Detect which cell encompasses the target text, then output its (x, y) center coordinate. 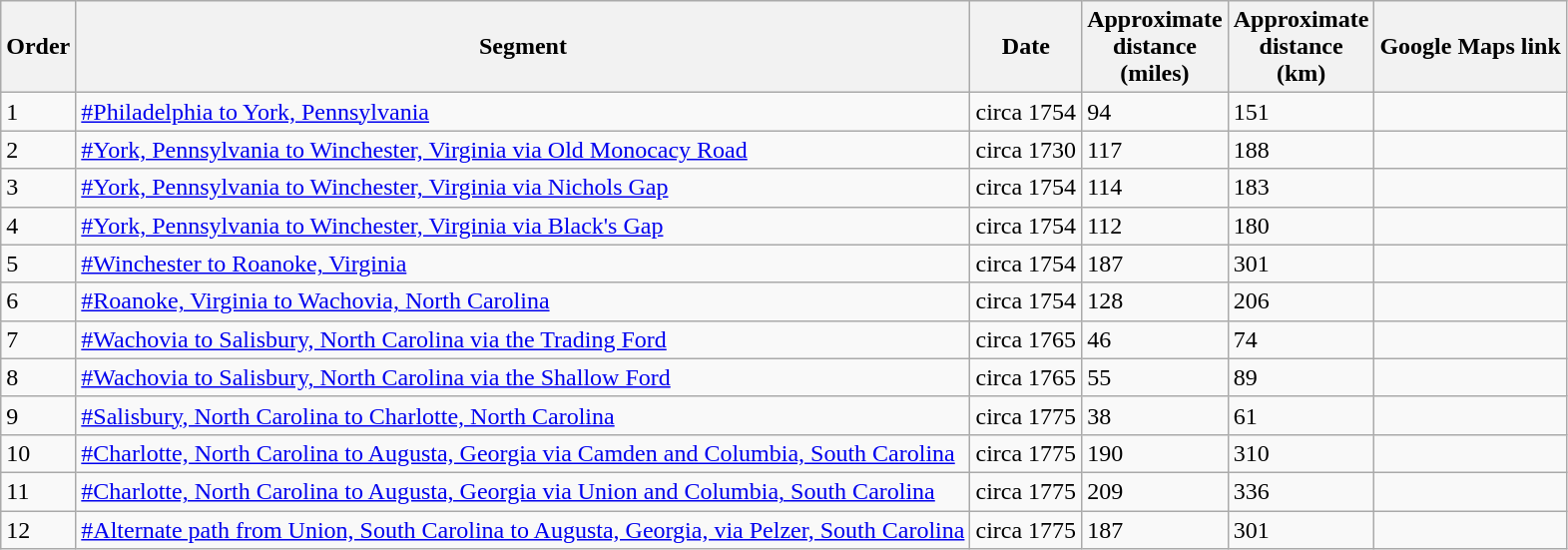
#Alternate path from Union, South Carolina to Augusta, Georgia, via Pelzer, South Carolina (523, 530)
7 (38, 339)
117 (1156, 150)
#Winchester to Roanoke, Virginia (523, 264)
74 (1302, 339)
#Philadelphia to York, Pennsylvania (523, 112)
190 (1156, 453)
Google Maps link (1470, 47)
46 (1156, 339)
#Wachovia to Salisbury, North Carolina via the Shallow Ford (523, 377)
Approximatedistance(miles) (1156, 47)
38 (1156, 415)
#York, Pennsylvania to Winchester, Virginia via Old Monocacy Road (523, 150)
Date (1026, 47)
11 (38, 491)
128 (1156, 301)
310 (1302, 453)
89 (1302, 377)
Approximatedistance(km) (1302, 47)
#York, Pennsylvania to Winchester, Virginia via Nichols Gap (523, 188)
94 (1156, 112)
9 (38, 415)
209 (1156, 491)
4 (38, 226)
circa 1730 (1026, 150)
8 (38, 377)
188 (1302, 150)
12 (38, 530)
Segment (523, 47)
#York, Pennsylvania to Winchester, Virginia via Black's Gap (523, 226)
6 (38, 301)
2 (38, 150)
Order (38, 47)
5 (38, 264)
336 (1302, 491)
180 (1302, 226)
114 (1156, 188)
#Roanoke, Virginia to Wachovia, North Carolina (523, 301)
61 (1302, 415)
55 (1156, 377)
206 (1302, 301)
#Charlotte, North Carolina to Augusta, Georgia via Union and Columbia, South Carolina (523, 491)
10 (38, 453)
1 (38, 112)
183 (1302, 188)
151 (1302, 112)
112 (1156, 226)
#Charlotte, North Carolina to Augusta, Georgia via Camden and Columbia, South Carolina (523, 453)
#Wachovia to Salisbury, North Carolina via the Trading Ford (523, 339)
3 (38, 188)
#Salisbury, North Carolina to Charlotte, North Carolina (523, 415)
